Pinpoint the cell where the given text exists, returning its (X, Y) midpoint coordinate. 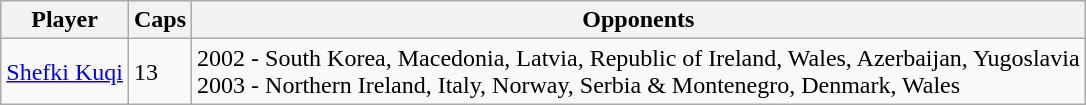
Caps (160, 20)
Opponents (639, 20)
Player (65, 20)
Shefki Kuqi (65, 72)
13 (160, 72)
